Identify which cell holds the provided text, then report its [X, Y] central coordinate. 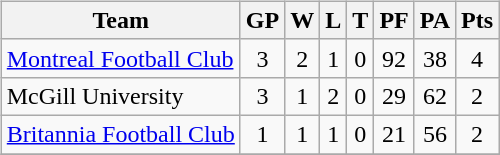
Montreal Football Club [120, 58]
21 [394, 134]
Team [120, 20]
Pts [478, 20]
62 [434, 96]
4 [478, 58]
Britannia Football Club [120, 134]
T [360, 20]
56 [434, 134]
38 [434, 58]
92 [394, 58]
PA [434, 20]
PF [394, 20]
29 [394, 96]
McGill University [120, 96]
GP [262, 20]
L [334, 20]
W [302, 20]
